Output the [X, Y] coordinate of the center of the cell containing the given text.  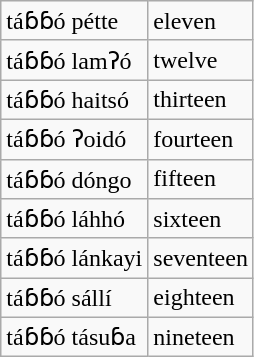
táɓɓó pétte [74, 21]
eleven [201, 21]
táɓɓó ʔoidó [74, 139]
fourteen [201, 139]
táɓɓó lánkayi [74, 258]
nineteen [201, 337]
táɓɓó láhhó [74, 219]
sixteen [201, 219]
seventeen [201, 258]
fifteen [201, 179]
táɓɓó tásuɓa [74, 337]
thirteen [201, 100]
táɓɓó haitsó [74, 100]
eighteen [201, 298]
táɓɓó sállí [74, 298]
táɓɓó lamʔó [74, 60]
twelve [201, 60]
táɓɓó dóngo [74, 179]
